Search for the cell housing the specified text and yield its [X, Y] center coordinate. 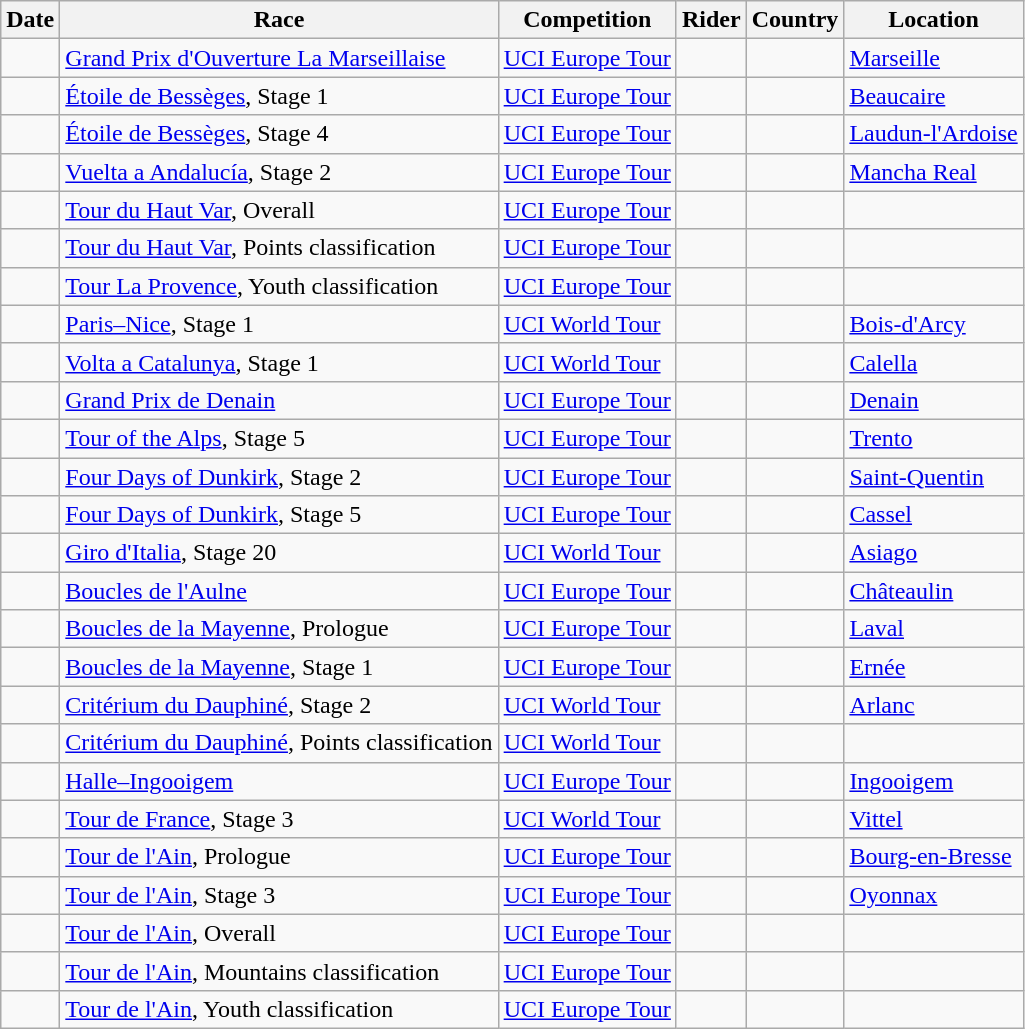
Denain [934, 400]
Volta a Catalunya, Stage 1 [279, 362]
Four Days of Dunkirk, Stage 2 [279, 477]
Location [934, 20]
Country [795, 20]
Boucles de la Mayenne, Prologue [279, 629]
Châteaulin [934, 591]
Paris–Nice, Stage 1 [279, 324]
Asiago [934, 553]
Tour de l'Ain, Youth classification [279, 1009]
Tour de l'Ain, Prologue [279, 857]
Tour La Provence, Youth classification [279, 286]
Laudun-l'Ardoise [934, 134]
Boucles de la Mayenne, Stage 1 [279, 667]
Tour of the Alps, Stage 5 [279, 438]
Grand Prix de Denain [279, 400]
Race [279, 20]
Competition [587, 20]
Tour de France, Stage 3 [279, 819]
Saint-Quentin [934, 477]
Laval [934, 629]
Vittel [934, 819]
Tour du Haut Var, Points classification [279, 248]
Four Days of Dunkirk, Stage 5 [279, 515]
Critérium du Dauphiné, Points classification [279, 743]
Date [30, 20]
Boucles de l'Aulne [279, 591]
Bourg-en-Bresse [934, 857]
Étoile de Bessèges, Stage 4 [279, 134]
Ingooigem [934, 781]
Bois-d'Arcy [934, 324]
Tour de l'Ain, Stage 3 [279, 895]
Tour de l'Ain, Overall [279, 933]
Ernée [934, 667]
Calella [934, 362]
Marseille [934, 58]
Cassel [934, 515]
Étoile de Bessèges, Stage 1 [279, 96]
Halle–Ingooigem [279, 781]
Rider [711, 20]
Tour du Haut Var, Overall [279, 210]
Vuelta a Andalucía, Stage 2 [279, 172]
Grand Prix d'Ouverture La Marseillaise [279, 58]
Oyonnax [934, 895]
Beaucaire [934, 96]
Giro d'Italia, Stage 20 [279, 553]
Mancha Real [934, 172]
Arlanc [934, 705]
Trento [934, 438]
Tour de l'Ain, Mountains classification [279, 971]
Critérium du Dauphiné, Stage 2 [279, 705]
